Determine the [X, Y] coordinate at the center of the cell enclosing the given text.  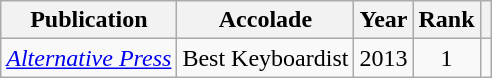
1 [446, 58]
Year [384, 20]
Accolade [266, 20]
Publication [89, 20]
Best Keyboardist [266, 58]
Alternative Press [89, 58]
Rank [446, 20]
2013 [384, 58]
